Provide the (X, Y) coordinate of the cell's center where the given text is located.  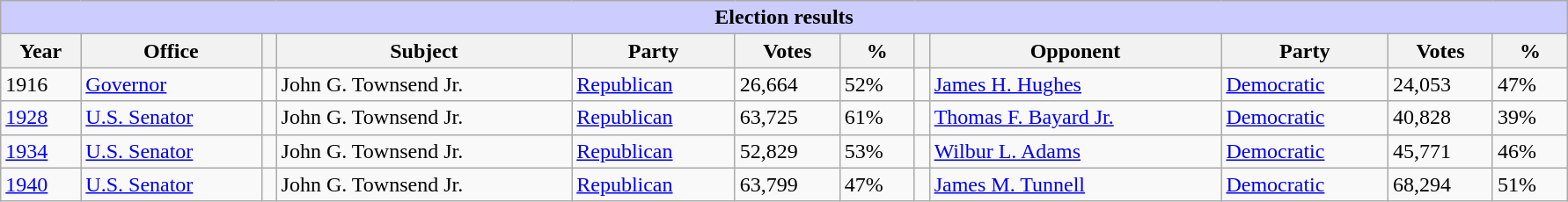
52% (876, 84)
63,799 (787, 184)
1916 (40, 84)
24,053 (1441, 84)
51% (1529, 184)
45,771 (1441, 151)
Office (171, 51)
61% (876, 118)
Wilbur L. Adams (1075, 151)
1934 (40, 151)
James M. Tunnell (1075, 184)
Governor (171, 84)
Opponent (1075, 51)
1940 (40, 184)
Year (40, 51)
40,828 (1441, 118)
26,664 (787, 84)
Election results (785, 18)
68,294 (1441, 184)
53% (876, 151)
39% (1529, 118)
James H. Hughes (1075, 84)
52,829 (787, 151)
Subject (424, 51)
63,725 (787, 118)
1928 (40, 118)
Thomas F. Bayard Jr. (1075, 118)
46% (1529, 151)
